Provide the [x, y] coordinate of the cell's center where the given text is located.  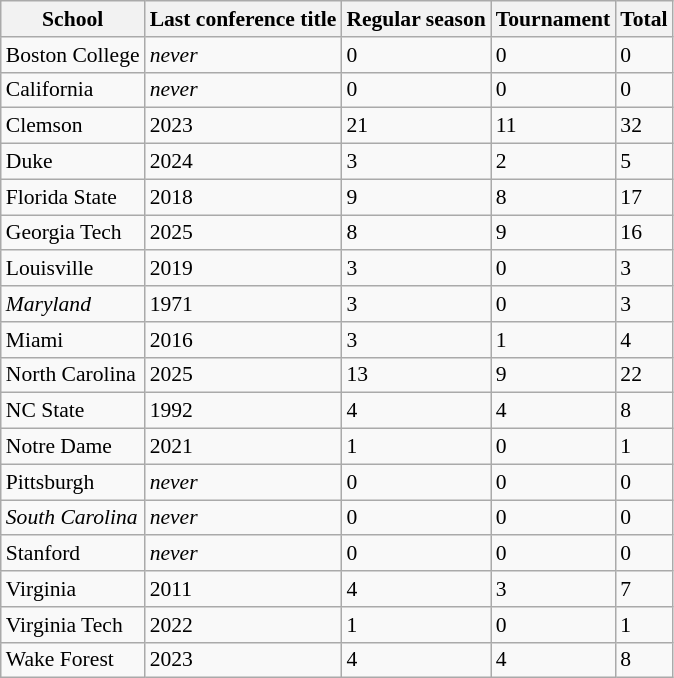
2019 [244, 269]
Georgia Tech [73, 233]
School [73, 19]
32 [644, 126]
2022 [244, 625]
Florida State [73, 197]
Louisville [73, 269]
5 [644, 162]
2018 [244, 197]
2016 [244, 340]
13 [416, 375]
2021 [244, 447]
Virginia Tech [73, 625]
Maryland [73, 304]
2024 [244, 162]
17 [644, 197]
2011 [244, 589]
16 [644, 233]
North Carolina [73, 375]
Regular season [416, 19]
Miami [73, 340]
1971 [244, 304]
7 [644, 589]
Pittsburgh [73, 482]
Tournament [553, 19]
Notre Dame [73, 447]
Total [644, 19]
22 [644, 375]
Duke [73, 162]
Boston College [73, 55]
Virginia [73, 589]
Clemson [73, 126]
NC State [73, 411]
11 [553, 126]
1992 [244, 411]
South Carolina [73, 518]
21 [416, 126]
Stanford [73, 554]
Last conference title [244, 19]
California [73, 90]
2 [553, 162]
Wake Forest [73, 660]
